Locate the cell with the specified text and output its [x, y] center coordinate. 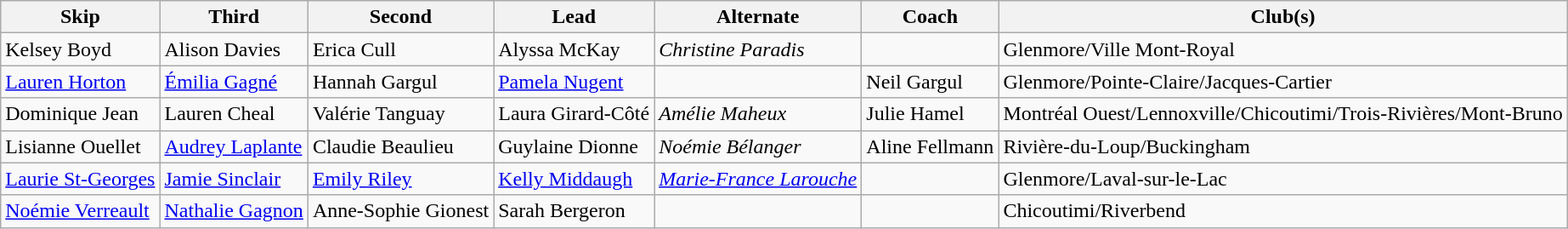
Rivière-du-Loup/Buckingham [1283, 146]
Glenmore/Laval-sur-le-Lac [1283, 179]
Glenmore/Ville Mont-Royal [1283, 49]
Marie-France Larouche [758, 179]
Glenmore/Pointe-Claire/Jacques-Cartier [1283, 82]
Second [400, 17]
Jamie Sinclair [234, 179]
Erica Cull [400, 49]
Laurie St-Georges [80, 179]
Noémie Bélanger [758, 146]
Aline Fellmann [930, 146]
Third [234, 17]
Coach [930, 17]
Lauren Horton [80, 82]
Christine Paradis [758, 49]
Guylaine Dionne [575, 146]
Emily Riley [400, 179]
Kelly Middaugh [575, 179]
Alyssa McKay [575, 49]
Alison Davies [234, 49]
Laura Girard-Côté [575, 114]
Skip [80, 17]
Sarah Bergeron [575, 211]
Alternate [758, 17]
Kelsey Boyd [80, 49]
Neil Gargul [930, 82]
Montréal Ouest/Lennoxville/Chicoutimi/Trois-Rivières/Mont-Bruno [1283, 114]
Audrey Laplante [234, 146]
Chicoutimi/Riverbend [1283, 211]
Claudie Beaulieu [400, 146]
Pamela Nugent [575, 82]
Julie Hamel [930, 114]
Anne-Sophie Gionest [400, 211]
Émilia Gagné [234, 82]
Hannah Gargul [400, 82]
Noémie Verreault [80, 211]
Lauren Cheal [234, 114]
Club(s) [1283, 17]
Dominique Jean [80, 114]
Lead [575, 17]
Nathalie Gagnon [234, 211]
Valérie Tanguay [400, 114]
Amélie Maheux [758, 114]
Lisianne Ouellet [80, 146]
